Locate the cell with the specified text and output its (X, Y) center coordinate. 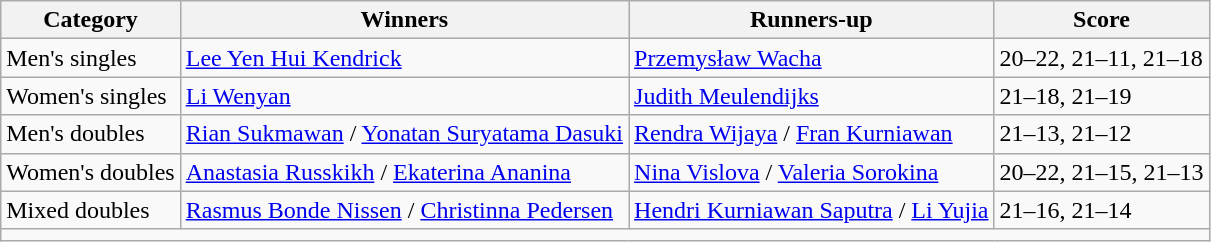
20–22, 21–15, 21–13 (1102, 172)
Mixed doubles (90, 210)
Women's doubles (90, 172)
21–18, 21–19 (1102, 96)
21–16, 21–14 (1102, 210)
Judith Meulendijks (812, 96)
20–22, 21–11, 21–18 (1102, 58)
Rian Sukmawan / Yonatan Suryatama Dasuki (404, 134)
Winners (404, 20)
Hendri Kurniawan Saputra / Li Yujia (812, 210)
Anastasia Russkikh / Ekaterina Ananina (404, 172)
Rendra Wijaya / Fran Kurniawan (812, 134)
Li Wenyan (404, 96)
Rasmus Bonde Nissen / Christinna Pedersen (404, 210)
21–13, 21–12 (1102, 134)
Men's doubles (90, 134)
Lee Yen Hui Kendrick (404, 58)
Score (1102, 20)
Przemysław Wacha (812, 58)
Nina Vislova / Valeria Sorokina (812, 172)
Women's singles (90, 96)
Men's singles (90, 58)
Runners-up (812, 20)
Category (90, 20)
